Pinpoint the cell where the given text exists, returning its (X, Y) midpoint coordinate. 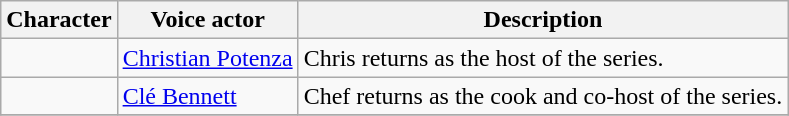
Description (543, 20)
Chef returns as the cook and co-host of the series. (543, 96)
Clé Bennett (208, 96)
Christian Potenza (208, 58)
Character (59, 20)
Chris returns as the host of the series. (543, 58)
Voice actor (208, 20)
